From the cell containing the given text, extract its center point as [x, y] coordinate. 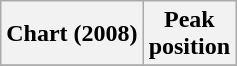
Peakposition [189, 34]
Chart (2008) [72, 34]
